Return (X, Y) of the center of cell containing provided text 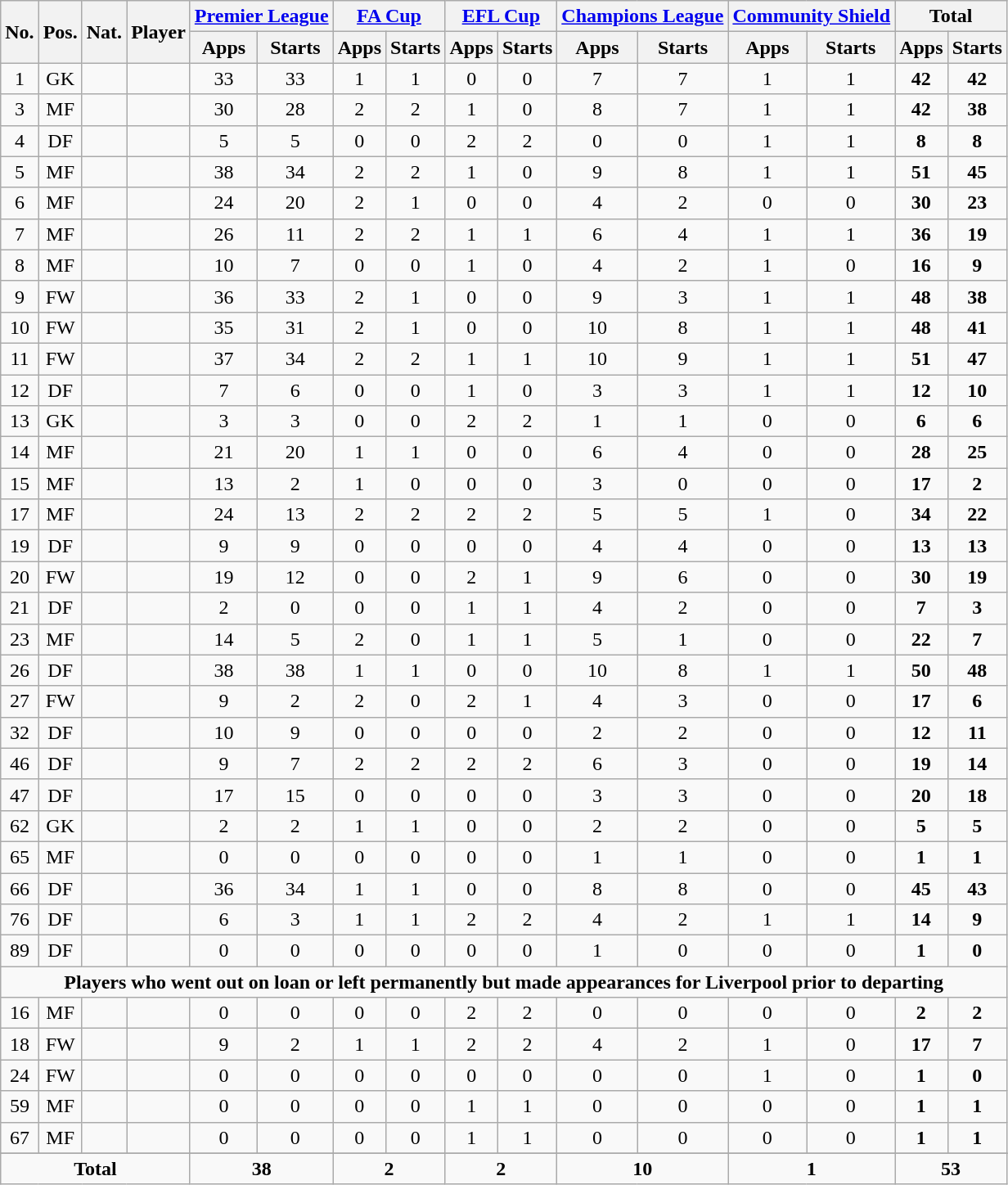
Community Shield (812, 16)
EFL Cup (501, 16)
FA Cup (389, 16)
59 (20, 1106)
Champions League (643, 16)
53 (951, 1169)
31 (296, 327)
65 (20, 857)
76 (20, 920)
89 (20, 951)
67 (20, 1138)
25 (977, 453)
No. (20, 32)
43 (977, 888)
41 (977, 327)
Nat. (104, 32)
37 (223, 358)
50 (921, 670)
32 (20, 732)
Players who went out on loan or left permanently but made appearances for Liverpool prior to departing (504, 982)
66 (20, 888)
27 (20, 701)
62 (20, 826)
Player (159, 32)
46 (20, 764)
Pos. (61, 32)
35 (223, 327)
Premier League (262, 16)
